Return (x, y) of the center of cell containing provided text 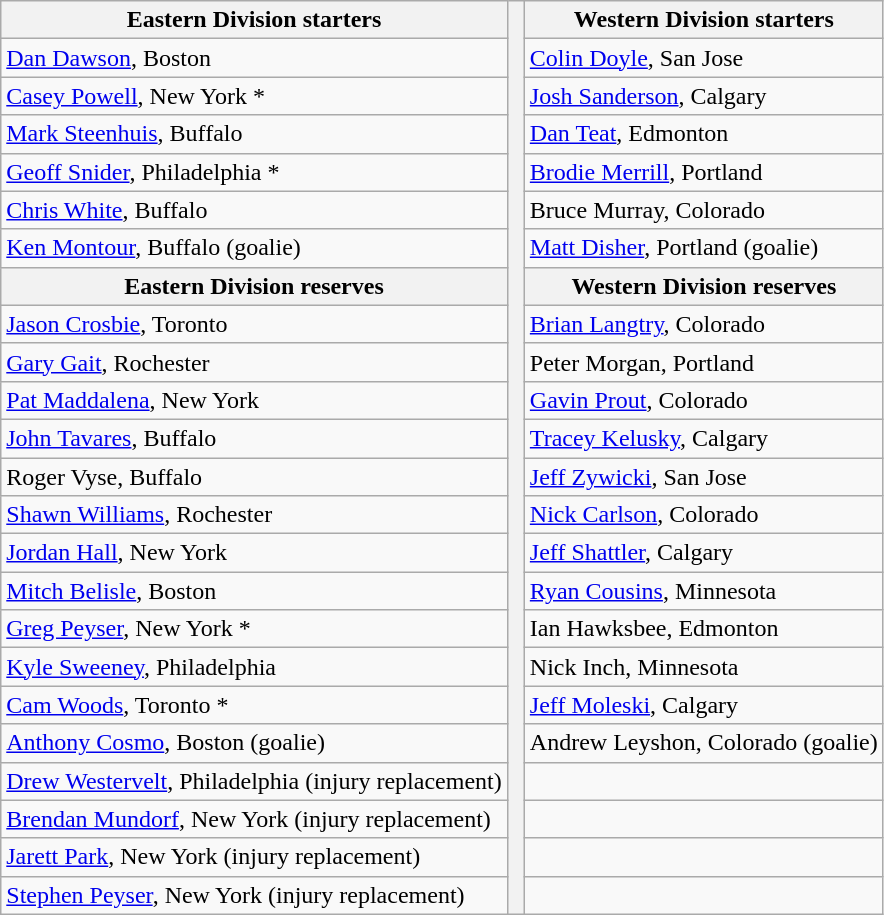
Pat Maddalena, New York (254, 400)
Brian Langtry, Colorado (704, 324)
Greg Peyser, New York * (254, 629)
Ian Hawksbee, Edmonton (704, 629)
Ryan Cousins, Minnesota (704, 591)
Nick Inch, Minnesota (704, 667)
Nick Carlson, Colorado (704, 515)
Jeff Shattler, Calgary (704, 553)
Geoff Snider, Philadelphia * (254, 172)
Western Division starters (704, 20)
Eastern Division reserves (254, 286)
Casey Powell, New York * (254, 96)
Stephen Peyser, New York (injury replacement) (254, 895)
Roger Vyse, Buffalo (254, 477)
Western Division reserves (704, 286)
Brodie Merrill, Portland (704, 172)
Jeff Moleski, Calgary (704, 705)
Josh Sanderson, Calgary (704, 96)
Andrew Leyshon, Colorado (goalie) (704, 743)
Jason Crosbie, Toronto (254, 324)
Ken Montour, Buffalo (goalie) (254, 248)
Anthony Cosmo, Boston (goalie) (254, 743)
Jeff Zywicki, San Jose (704, 477)
Matt Disher, Portland (goalie) (704, 248)
Mitch Belisle, Boston (254, 591)
Brendan Mundorf, New York (injury replacement) (254, 819)
Cam Woods, Toronto * (254, 705)
John Tavares, Buffalo (254, 438)
Drew Westervelt, Philadelphia (injury replacement) (254, 781)
Tracey Kelusky, Calgary (704, 438)
Gary Gait, Rochester (254, 362)
Dan Teat, Edmonton (704, 134)
Peter Morgan, Portland (704, 362)
Jarett Park, New York (injury replacement) (254, 857)
Colin Doyle, San Jose (704, 58)
Mark Steenhuis, Buffalo (254, 134)
Gavin Prout, Colorado (704, 400)
Jordan Hall, New York (254, 553)
Kyle Sweeney, Philadelphia (254, 667)
Eastern Division starters (254, 20)
Dan Dawson, Boston (254, 58)
Bruce Murray, Colorado (704, 210)
Chris White, Buffalo (254, 210)
Shawn Williams, Rochester (254, 515)
